Determine the [X, Y] coordinate at the center of the cell enclosing the given text.  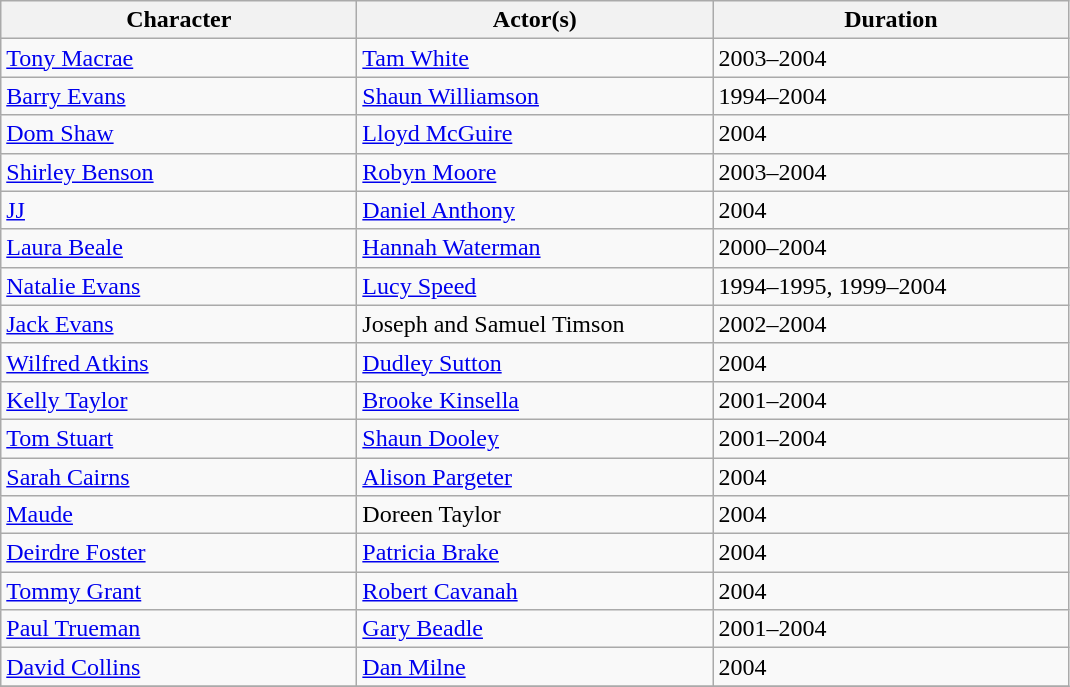
JJ [179, 210]
Sarah Cairns [179, 477]
Dom Shaw [179, 134]
Joseph and Samuel Timson [535, 324]
Dan Milne [535, 667]
Alison Pargeter [535, 477]
1994–1995, 1999–2004 [891, 286]
Patricia Brake [535, 553]
Tommy Grant [179, 591]
Tam White [535, 58]
Natalie Evans [179, 286]
Tom Stuart [179, 438]
Tony Macrae [179, 58]
Brooke Kinsella [535, 400]
Wilfred Atkins [179, 362]
Daniel Anthony [535, 210]
Character [179, 20]
2000–2004 [891, 248]
2002–2004 [891, 324]
Barry Evans [179, 96]
Shirley Benson [179, 172]
Shaun Dooley [535, 438]
Duration [891, 20]
Hannah Waterman [535, 248]
Gary Beadle [535, 629]
Jack Evans [179, 324]
Actor(s) [535, 20]
Dudley Sutton [535, 362]
Doreen Taylor [535, 515]
Kelly Taylor [179, 400]
Robert Cavanah [535, 591]
Shaun Williamson [535, 96]
Lucy Speed [535, 286]
David Collins [179, 667]
1994–2004 [891, 96]
Deirdre Foster [179, 553]
Paul Trueman [179, 629]
Lloyd McGuire [535, 134]
Robyn Moore [535, 172]
Laura Beale [179, 248]
Maude [179, 515]
